Output the [x, y] coordinate of the center of the cell containing the given text.  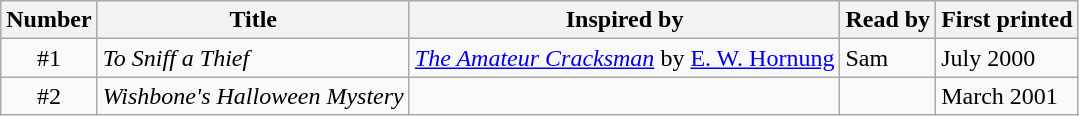
Read by [888, 20]
Title [253, 20]
Inspired by [624, 20]
July 2000 [1007, 58]
Wishbone's Halloween Mystery [253, 96]
March 2001 [1007, 96]
First printed [1007, 20]
To Sniff a Thief [253, 58]
#1 [49, 58]
Sam [888, 58]
#2 [49, 96]
The Amateur Cracksman by E. W. Hornung [624, 58]
Number [49, 20]
